Provide the [X, Y] coordinate of the cell's center where the given text is located.  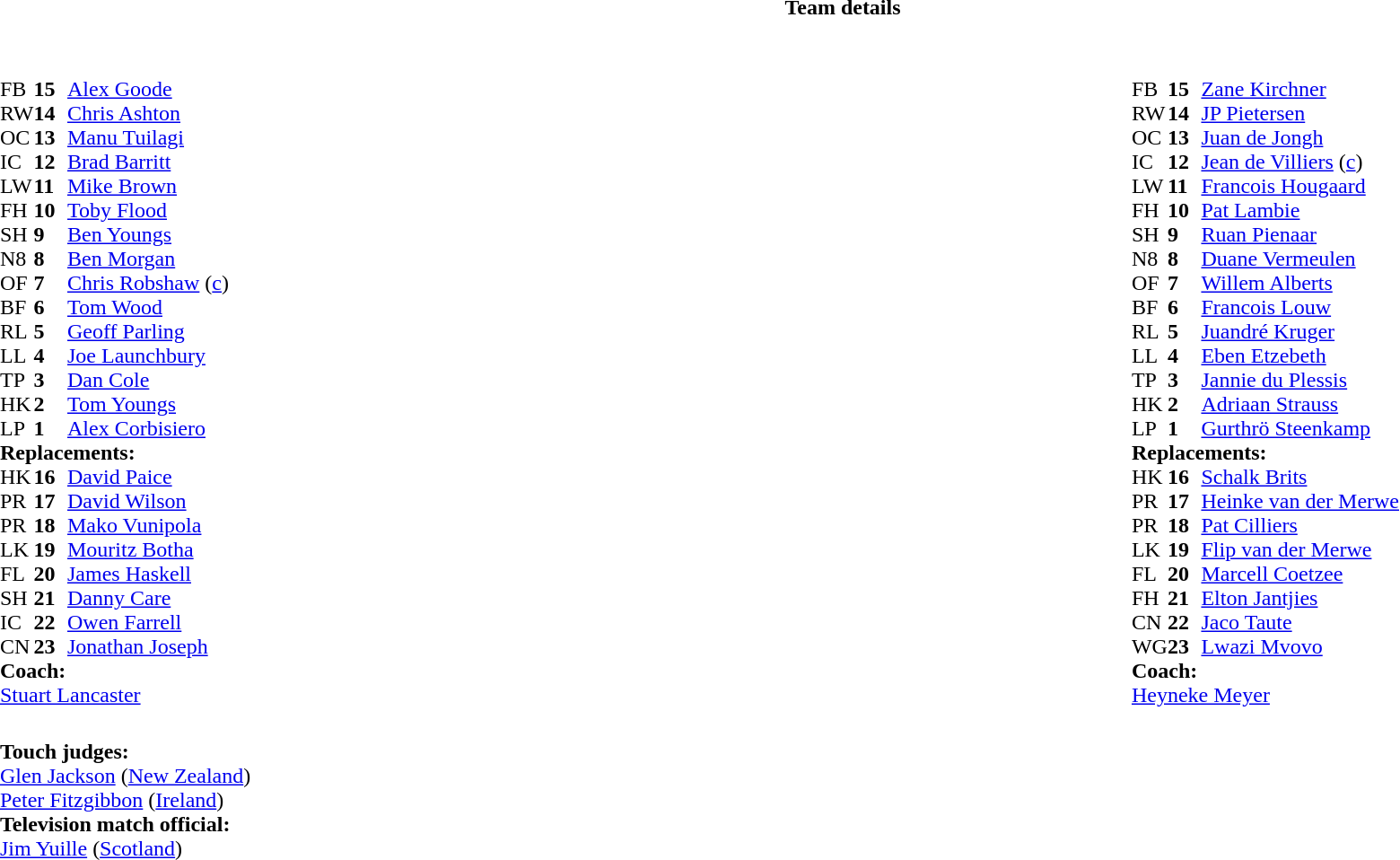
Dan Cole [148, 381]
Ben Youngs [148, 235]
Mike Brown [148, 187]
Mouritz Botha [148, 549]
Lwazi Mvovo [1299, 646]
Elton Jantjies [1299, 598]
Tom Wood [148, 307]
Eben Etzebeth [1299, 355]
Marcell Coetzee [1299, 575]
Duane Vermeulen [1299, 259]
Juan de Jongh [1299, 138]
Jean de Villiers (c) [1299, 162]
Pat Cilliers [1299, 526]
James Haskell [148, 575]
Tom Youngs [148, 404]
Zane Kirchner [1299, 90]
Alex Goode [148, 90]
WG [1150, 646]
Owen Farrell [148, 623]
Ruan Pienaar [1299, 235]
Joe Launchbury [148, 355]
Francois Louw [1299, 307]
Flip van der Merwe [1299, 549]
Chris Ashton [148, 113]
Danny Care [148, 598]
Juandré Kruger [1299, 332]
David Paice [148, 478]
Geoff Parling [148, 332]
David Wilson [148, 501]
Schalk Brits [1299, 478]
Manu Tuilagi [148, 138]
Jonathan Joseph [148, 646]
Chris Robshaw (c) [148, 284]
Willem Alberts [1299, 284]
Heinke van der Merwe [1299, 501]
Pat Lambie [1299, 210]
Jaco Taute [1299, 623]
JP Pietersen [1299, 113]
Adriaan Strauss [1299, 404]
Mako Vunipola [148, 526]
Brad Barritt [148, 162]
Gurthrö Steenkamp [1299, 429]
Jannie du Plessis [1299, 381]
Heyneke Meyer [1265, 695]
Alex Corbisiero [148, 429]
Toby Flood [148, 210]
Francois Hougaard [1299, 187]
Stuart Lancaster [115, 695]
Ben Morgan [148, 259]
